Pinpoint the cell where the given text exists, returning its (X, Y) midpoint coordinate. 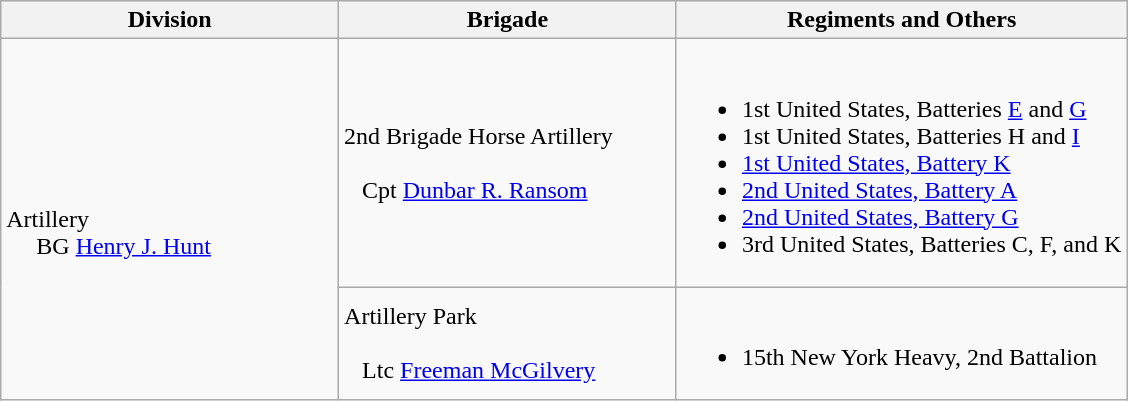
2nd Brigade Horse Artillery Cpt Dunbar R. Ransom (508, 163)
Regiments and Others (901, 20)
Artillery Park Ltc Freeman McGilvery (508, 344)
15th New York Heavy, 2nd Battalion (901, 344)
Division (170, 20)
Artillery BG Henry J. Hunt (170, 220)
Brigade (508, 20)
